Locate the cell with the specified text and output its [X, Y] center coordinate. 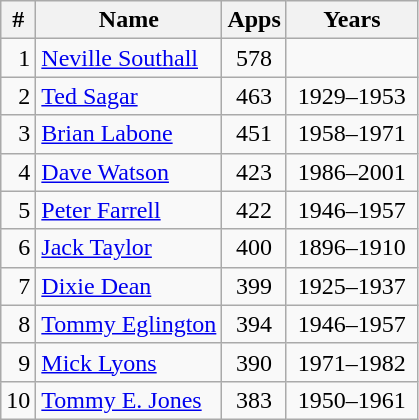
Tommy Eglington [129, 324]
6 [18, 248]
9 [18, 362]
423 [254, 172]
Peter Farrell [129, 210]
3 [18, 134]
1971–1982 [352, 362]
394 [254, 324]
Neville Southall [129, 58]
10 [18, 400]
Ted Sagar [129, 96]
Name [129, 20]
422 [254, 210]
1925–1937 [352, 286]
Jack Taylor [129, 248]
Years [352, 20]
5 [18, 210]
383 [254, 400]
1929–1953 [352, 96]
400 [254, 248]
390 [254, 362]
1958–1971 [352, 134]
Apps [254, 20]
7 [18, 286]
Dixie Dean [129, 286]
Dave Watson [129, 172]
2 [18, 96]
Brian Labone [129, 134]
4 [18, 172]
8 [18, 324]
399 [254, 286]
463 [254, 96]
1986–2001 [352, 172]
1950–1961 [352, 400]
Mick Lyons [129, 362]
Tommy E. Jones [129, 400]
451 [254, 134]
1896–1910 [352, 248]
1 [18, 58]
578 [254, 58]
# [18, 20]
